Search for the cell housing the specified text and yield its [X, Y] center coordinate. 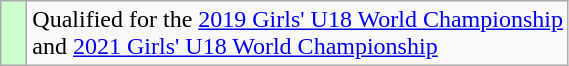
Qualified for the 2019 Girls' U18 World Championshipand 2021 Girls' U18 World Championship [298, 34]
